Return the [X, Y] coordinate for the center point of the cell that contains the specified text.  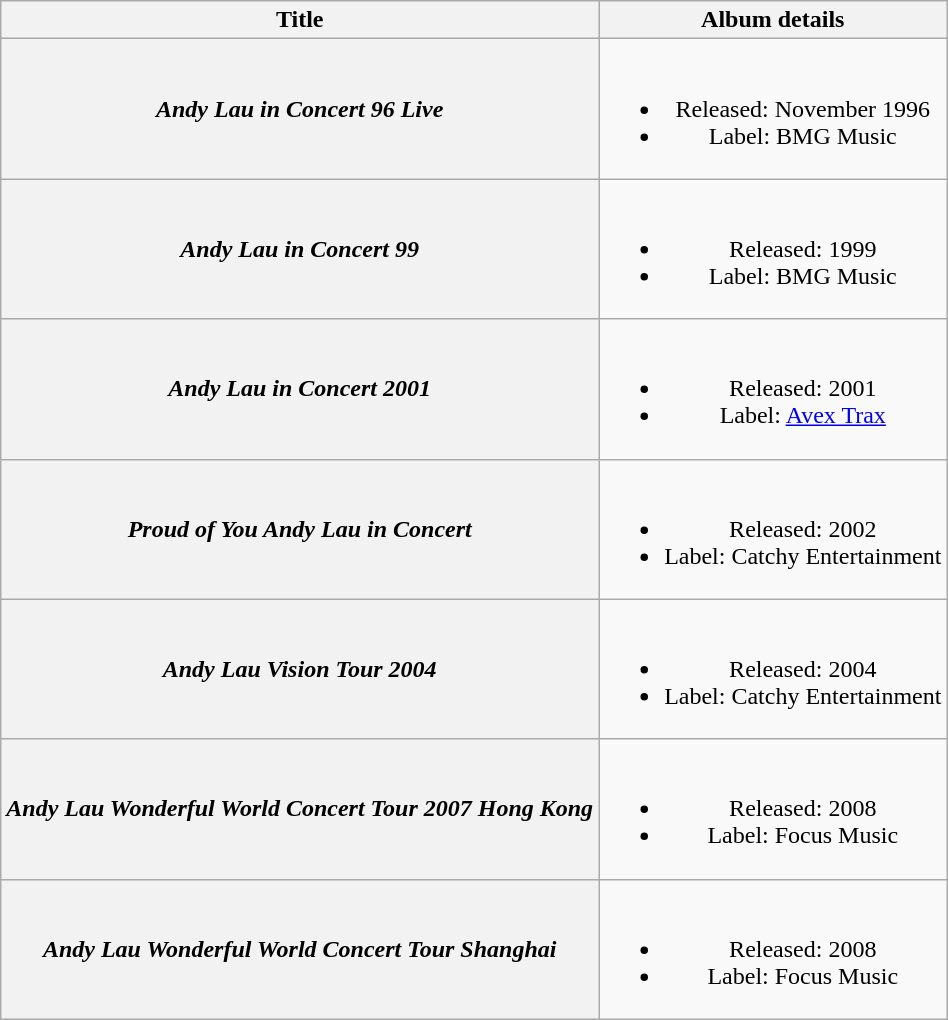
Andy Lau Vision Tour 2004 [300, 669]
Released: 1999Label: BMG Music [773, 249]
Andy Lau in Concert 96 Live [300, 109]
Andy Lau in Concert 2001 [300, 389]
Released: 2002Label: Catchy Entertainment [773, 529]
Album details [773, 20]
Andy Lau in Concert 99 [300, 249]
Proud of You Andy Lau in Concert [300, 529]
Andy Lau Wonderful World Concert Tour 2007 Hong Kong [300, 809]
Title [300, 20]
Released: 2004Label: Catchy Entertainment [773, 669]
Andy Lau Wonderful World Concert Tour Shanghai [300, 949]
Released: November 1996Label: BMG Music [773, 109]
Released: 2001Label: Avex Trax [773, 389]
